Detect which cell encompasses the target text, then output its [X, Y] center coordinate. 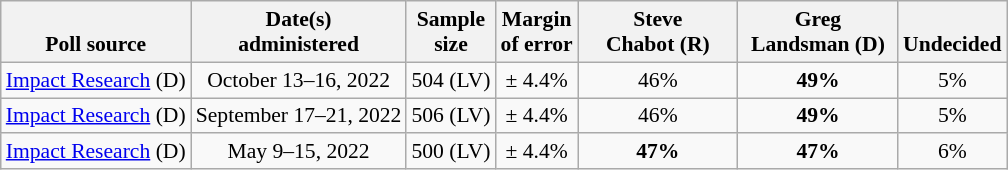
Undecided [952, 32]
SteveChabot (R) [658, 32]
6% [952, 152]
500 (LV) [450, 152]
Marginof error [537, 32]
Poll source [96, 32]
October 13–16, 2022 [299, 80]
Samplesize [450, 32]
506 (LV) [450, 116]
504 (LV) [450, 80]
GregLandsman (D) [818, 32]
September 17–21, 2022 [299, 116]
Date(s)administered [299, 32]
May 9–15, 2022 [299, 152]
